Provide the [x, y] coordinate of the cell's center where the given text is located.  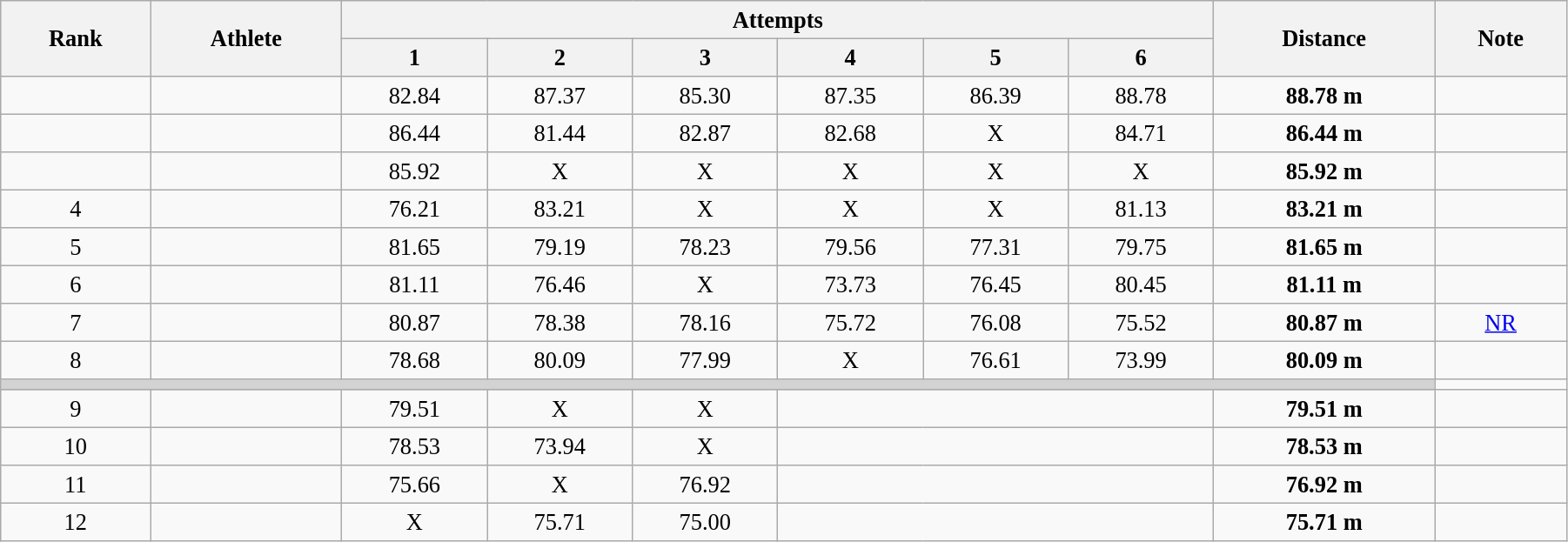
8 [76, 360]
80.87 [414, 323]
7 [76, 323]
75.00 [705, 522]
73.99 [1142, 360]
88.78 m [1324, 95]
81.11 [414, 284]
11 [76, 485]
80.45 [1142, 284]
83.21 [560, 209]
81.65 m [1324, 247]
86.44 m [1324, 133]
76.46 [560, 284]
87.35 [851, 95]
83.21 m [1324, 209]
81.13 [1142, 209]
82.84 [414, 95]
77.99 [705, 360]
79.19 [560, 247]
75.71 [560, 522]
Rank [76, 38]
76.45 [995, 284]
78.16 [705, 323]
86.44 [414, 133]
75.71 m [1324, 522]
Distance [1324, 38]
79.51 m [1324, 409]
9 [76, 409]
NR [1501, 323]
85.92 m [1324, 171]
80.09 m [1324, 360]
Attempts [778, 19]
87.37 [560, 95]
73.73 [851, 284]
78.23 [705, 247]
76.08 [995, 323]
Athlete [246, 38]
76.92 m [1324, 485]
82.87 [705, 133]
79.75 [1142, 247]
81.11 m [1324, 284]
75.66 [414, 485]
76.92 [705, 485]
80.09 [560, 360]
86.39 [995, 95]
85.92 [414, 171]
79.51 [414, 409]
73.94 [560, 446]
75.72 [851, 323]
Note [1501, 38]
78.68 [414, 360]
84.71 [1142, 133]
2 [560, 57]
78.38 [560, 323]
80.87 m [1324, 323]
77.31 [995, 247]
76.61 [995, 360]
79.56 [851, 247]
75.52 [1142, 323]
85.30 [705, 95]
82.68 [851, 133]
88.78 [1142, 95]
78.53 m [1324, 446]
12 [76, 522]
10 [76, 446]
76.21 [414, 209]
81.44 [560, 133]
81.65 [414, 247]
78.53 [414, 446]
3 [705, 57]
1 [414, 57]
